Scan for the cell matching the given text and deliver its (x, y) coordinate at center. 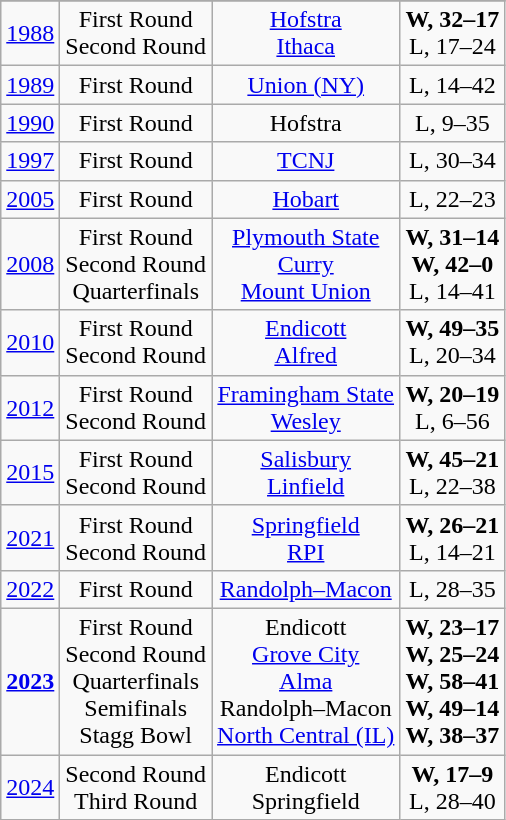
2015 (30, 472)
L, 30–34 (452, 161)
EndicottAlfred (306, 342)
TCNJ (306, 161)
First RoundSecond RoundQuarterfinalsSemifinalsStagg Bowl (136, 681)
Hofstra (306, 123)
SpringfieldRPI (306, 538)
W, 26–21L, 14–21 (452, 538)
Second RoundThird Round (136, 786)
1990 (30, 123)
EndicottGrove CityAlmaRandolph–MaconNorth Central (IL) (306, 681)
L, 22–23 (452, 199)
2005 (30, 199)
2021 (30, 538)
L, 9–35 (452, 123)
2023 (30, 681)
2022 (30, 589)
Union (NY) (306, 85)
Hobart (306, 199)
W, 49–35L, 20–34 (452, 342)
L, 28–35 (452, 589)
W, 20–19L, 6–56 (452, 408)
HofstraIthaca (306, 34)
W, 23–17W, 25–24W, 58–41W, 49–14W, 38–37 (452, 681)
Plymouth StateCurryMount Union (306, 264)
L, 14–42 (452, 85)
2010 (30, 342)
2012 (30, 408)
First RoundSecond RoundQuarterfinals (136, 264)
2008 (30, 264)
1988 (30, 34)
SalisburyLinfield (306, 472)
Randolph–Macon (306, 589)
2024 (30, 786)
EndicottSpringfield (306, 786)
W, 17–9L, 28–40 (452, 786)
W, 32–17L, 17–24 (452, 34)
1989 (30, 85)
1997 (30, 161)
W, 31–14W, 42–0L, 14–41 (452, 264)
Framingham StateWesley (306, 408)
W, 45–21L, 22–38 (452, 472)
